Detect which cell encompasses the target text, then output its [X, Y] center coordinate. 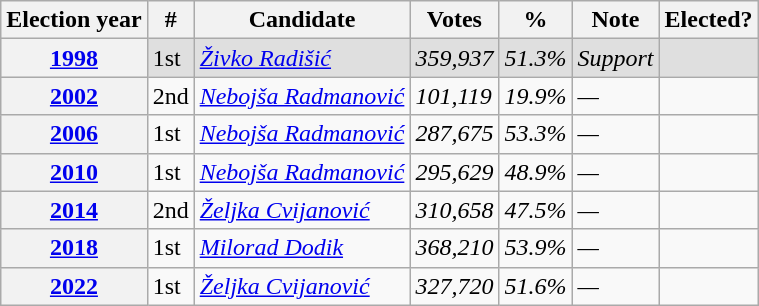
1998 [74, 58]
48.9% [536, 172]
Milorad Dodik [302, 248]
51.3% [536, 58]
2018 [74, 248]
Support [616, 58]
2006 [74, 134]
327,720 [454, 286]
2022 [74, 286]
368,210 [454, 248]
51.6% [536, 286]
53.3% [536, 134]
287,675 [454, 134]
Note [616, 20]
Votes [454, 20]
Živko Radišić [302, 58]
310,658 [454, 210]
Elected? [708, 20]
2002 [74, 96]
Election year [74, 20]
2014 [74, 210]
101,119 [454, 96]
2010 [74, 172]
Candidate [302, 20]
359,937 [454, 58]
47.5% [536, 210]
# [170, 20]
% [536, 20]
295,629 [454, 172]
53.9% [536, 248]
19.9% [536, 96]
